Pinpoint the cell where the given text exists, returning its (x, y) midpoint coordinate. 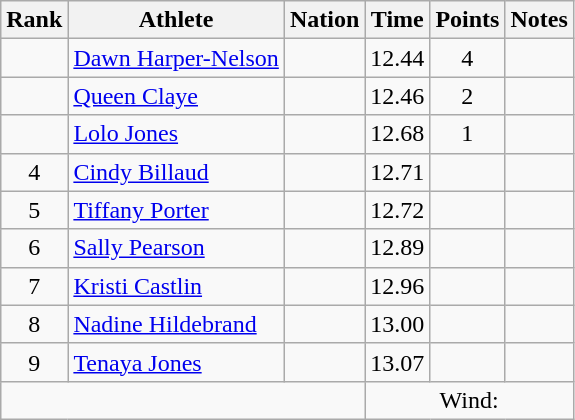
Lolo Jones (176, 134)
7 (34, 286)
Nation (324, 20)
Queen Claye (176, 96)
12.44 (398, 58)
Sally Pearson (176, 248)
12.68 (398, 134)
2 (468, 96)
5 (34, 210)
13.00 (398, 324)
12.71 (398, 172)
Tiffany Porter (176, 210)
Wind: (470, 400)
12.46 (398, 96)
9 (34, 362)
Nadine Hildebrand (176, 324)
Time (398, 20)
Dawn Harper-Nelson (176, 58)
Tenaya Jones (176, 362)
Kristi Castlin (176, 286)
8 (34, 324)
12.72 (398, 210)
12.96 (398, 286)
1 (468, 134)
Rank (34, 20)
12.89 (398, 248)
6 (34, 248)
Points (468, 20)
Notes (539, 20)
Cindy Billaud (176, 172)
13.07 (398, 362)
Athlete (176, 20)
